Provide the [X, Y] coordinate of the cell's center where the given text is located.  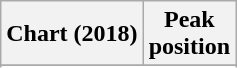
Chart (2018) [72, 34]
Peakposition [189, 34]
